Determine the [x, y] coordinate at the center of the cell enclosing the given text.  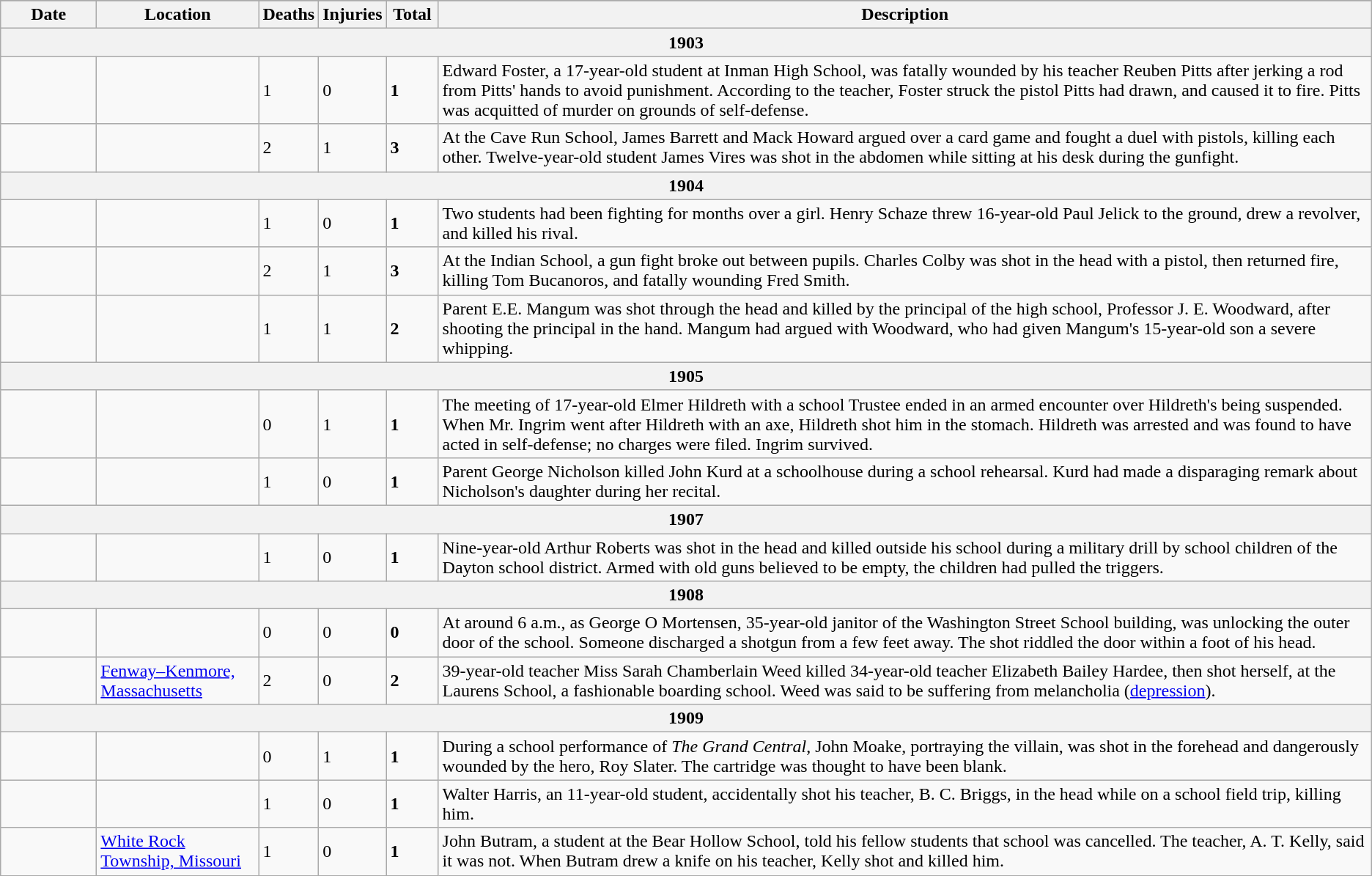
1908 [686, 595]
Deaths [289, 15]
1907 [686, 519]
Total [412, 15]
Injuries [353, 15]
White Rock Township, Missouri [177, 852]
Date [48, 15]
Description [904, 15]
Walter Harris, an 11-year-old student, accidentally shot his teacher, B. C. Briggs, in the head while on a school field trip, killing him. [904, 803]
1909 [686, 718]
1904 [686, 185]
1903 [686, 43]
1905 [686, 376]
Fenway–Kenmore, Massachusetts [177, 680]
Location [177, 15]
